Return [X, Y] of the center of cell containing provided text 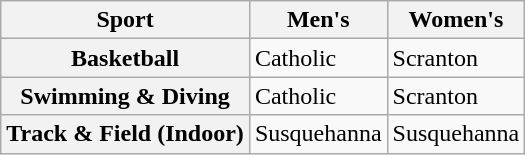
Basketball [126, 58]
Swimming & Diving [126, 96]
Women's [456, 20]
Men's [318, 20]
Track & Field (Indoor) [126, 134]
Sport [126, 20]
